Pinpoint the cell where the given text exists, returning its [X, Y] midpoint coordinate. 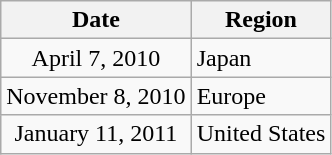
January 11, 2011 [96, 134]
Europe [261, 96]
Date [96, 20]
November 8, 2010 [96, 96]
United States [261, 134]
Region [261, 20]
April 7, 2010 [96, 58]
Japan [261, 58]
